Capture the cell that displays the provided text and extract its (x, y) central coordinate. 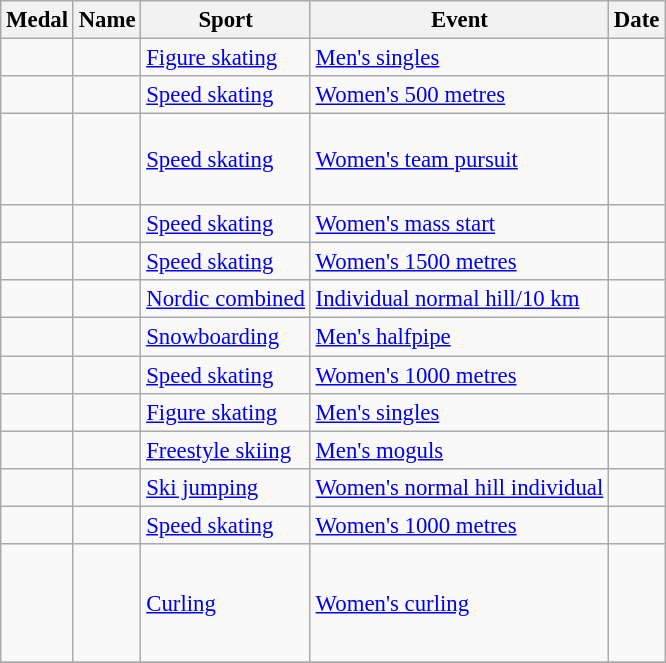
Event (459, 20)
Women's 500 metres (459, 95)
Snowboarding (226, 337)
Medal (38, 20)
Nordic combined (226, 299)
Women's mass start (459, 224)
Men's moguls (459, 450)
Date (637, 20)
Women's curling (459, 604)
Ski jumping (226, 487)
Freestyle skiing (226, 450)
Men's halfpipe (459, 337)
Women's team pursuit (459, 160)
Women's 1500 metres (459, 262)
Individual normal hill/10 km (459, 299)
Name (107, 20)
Curling (226, 604)
Women's normal hill individual (459, 487)
Sport (226, 20)
